Extract the (x, y) coordinate from the center of the cell holding the provided text.  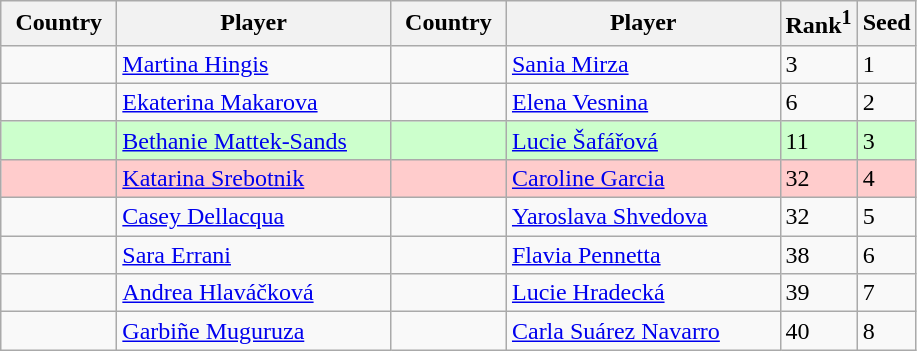
Ekaterina Makarova (254, 102)
40 (818, 331)
Carla Suárez Navarro (643, 331)
Sania Mirza (643, 64)
Bethanie Mattek-Sands (254, 140)
Yaroslava Shvedova (643, 217)
Elena Vesnina (643, 102)
38 (818, 255)
Lucie Šafářová (643, 140)
1 (886, 64)
Lucie Hradecká (643, 293)
Flavia Pennetta (643, 255)
11 (818, 140)
Sara Errani (254, 255)
Katarina Srebotnik (254, 178)
Casey Dellacqua (254, 217)
7 (886, 293)
Rank1 (818, 24)
2 (886, 102)
8 (886, 331)
Seed (886, 24)
4 (886, 178)
Garbiñe Muguruza (254, 331)
Martina Hingis (254, 64)
Andrea Hlaváčková (254, 293)
39 (818, 293)
5 (886, 217)
Caroline Garcia (643, 178)
